Return [x, y] of the center of cell containing provided text 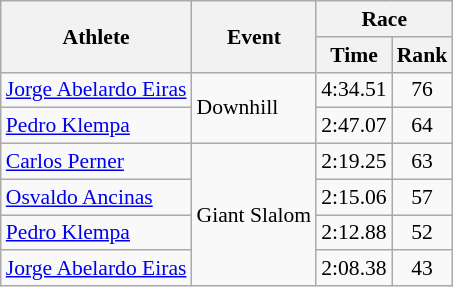
Downhill [254, 108]
76 [422, 90]
52 [422, 233]
2:08.38 [354, 269]
63 [422, 162]
Carlos Perner [96, 162]
Time [354, 55]
4:34.51 [354, 90]
57 [422, 197]
2:47.07 [354, 126]
2:19.25 [354, 162]
Giant Slalom [254, 215]
43 [422, 269]
2:15.06 [354, 197]
2:12.88 [354, 233]
Race [384, 19]
Event [254, 36]
Osvaldo Ancinas [96, 197]
64 [422, 126]
Athlete [96, 36]
Rank [422, 55]
